Pinpoint the cell where the given text exists, returning its (x, y) midpoint coordinate. 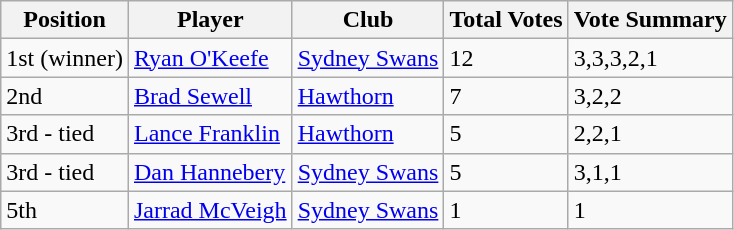
Jarrad McVeigh (210, 210)
3,1,1 (650, 172)
5th (65, 210)
Position (65, 20)
Lance Franklin (210, 134)
7 (506, 96)
Club (368, 20)
Vote Summary (650, 20)
3,3,3,2,1 (650, 58)
Brad Sewell (210, 96)
Dan Hannebery (210, 172)
12 (506, 58)
3,2,2 (650, 96)
Ryan O'Keefe (210, 58)
2,2,1 (650, 134)
2nd (65, 96)
Player (210, 20)
1st (winner) (65, 58)
Total Votes (506, 20)
